For the text-containing cell, return its midpoint in [X, Y] coordinate format. 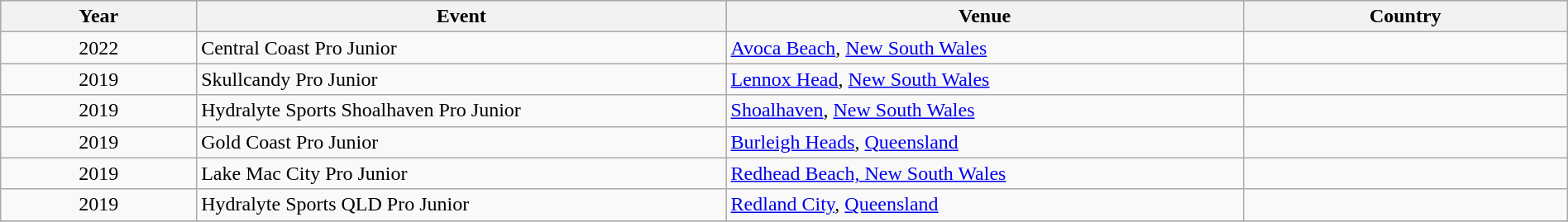
Redhead Beach, New South Wales [984, 173]
Lennox Head, New South Wales [984, 79]
2022 [99, 48]
Lake Mac City Pro Junior [461, 173]
Avoca Beach, New South Wales [984, 48]
Venue [984, 17]
Redland City, Queensland [984, 205]
Gold Coast Pro Junior [461, 142]
Year [99, 17]
Skullcandy Pro Junior [461, 79]
Hydralyte Sports QLD Pro Junior [461, 205]
Event [461, 17]
Country [1405, 17]
Burleigh Heads, Queensland [984, 142]
Shoalhaven, New South Wales [984, 111]
Central Coast Pro Junior [461, 48]
Hydralyte Sports Shoalhaven Pro Junior [461, 111]
